Determine the [X, Y] coordinate at the center of the cell enclosing the given text.  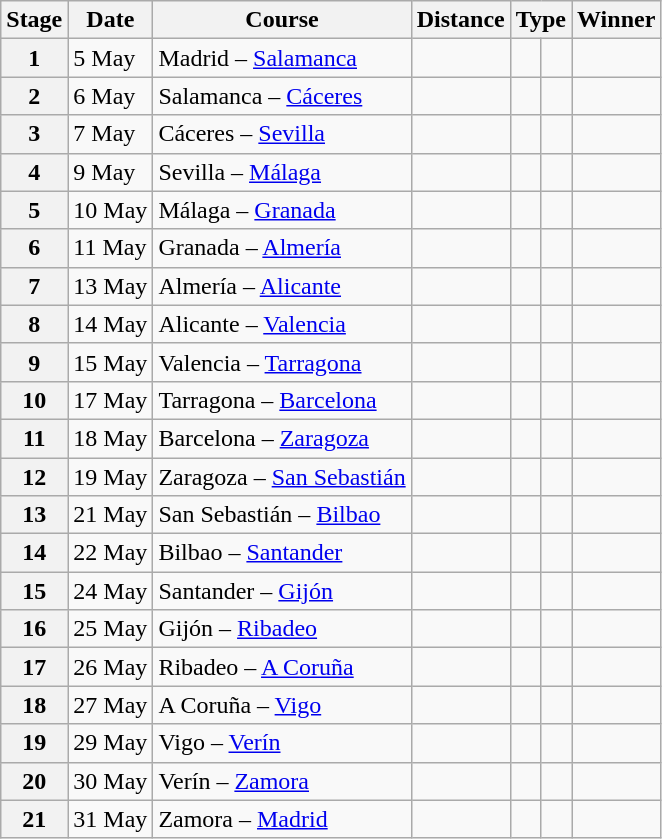
Granada – Almería [282, 248]
Zamora – Madrid [282, 819]
A Coruña – Vigo [282, 705]
Málaga – Granada [282, 210]
18 [34, 705]
14 May [110, 324]
Vigo – Verín [282, 743]
11 [34, 438]
10 [34, 400]
4 [34, 172]
Gijón – Ribadeo [282, 629]
Barcelona – Zaragoza [282, 438]
6 [34, 248]
Madrid – Salamanca [282, 58]
13 May [110, 286]
17 [34, 667]
Date [110, 20]
8 [34, 324]
Bilbao – Santander [282, 553]
Tarragona – Barcelona [282, 400]
15 [34, 591]
25 May [110, 629]
20 [34, 781]
Valencia – Tarragona [282, 362]
Winner [616, 20]
Alicante – Valencia [282, 324]
Almería – Alicante [282, 286]
Course [282, 20]
6 May [110, 96]
27 May [110, 705]
30 May [110, 781]
15 May [110, 362]
5 May [110, 58]
1 [34, 58]
19 May [110, 477]
Verín – Zamora [282, 781]
11 May [110, 248]
26 May [110, 667]
18 May [110, 438]
21 [34, 819]
7 May [110, 134]
Cáceres – Sevilla [282, 134]
3 [34, 134]
31 May [110, 819]
9 [34, 362]
Stage [34, 20]
Sevilla – Málaga [282, 172]
19 [34, 743]
12 [34, 477]
Salamanca – Cáceres [282, 96]
San Sebastián – Bilbao [282, 515]
Type [540, 20]
17 May [110, 400]
24 May [110, 591]
14 [34, 553]
10 May [110, 210]
Distance [460, 20]
Ribadeo – A Coruña [282, 667]
9 May [110, 172]
13 [34, 515]
22 May [110, 553]
5 [34, 210]
Zaragoza – San Sebastián [282, 477]
7 [34, 286]
2 [34, 96]
21 May [110, 515]
16 [34, 629]
Santander – Gijón [282, 591]
29 May [110, 743]
